Scan for the cell matching the given text and deliver its [x, y] coordinate at center. 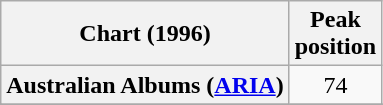
74 [335, 85]
Peakposition [335, 34]
Chart (1996) [145, 34]
Australian Albums (ARIA) [145, 85]
